For the text-containing cell, return its midpoint in [X, Y] coordinate format. 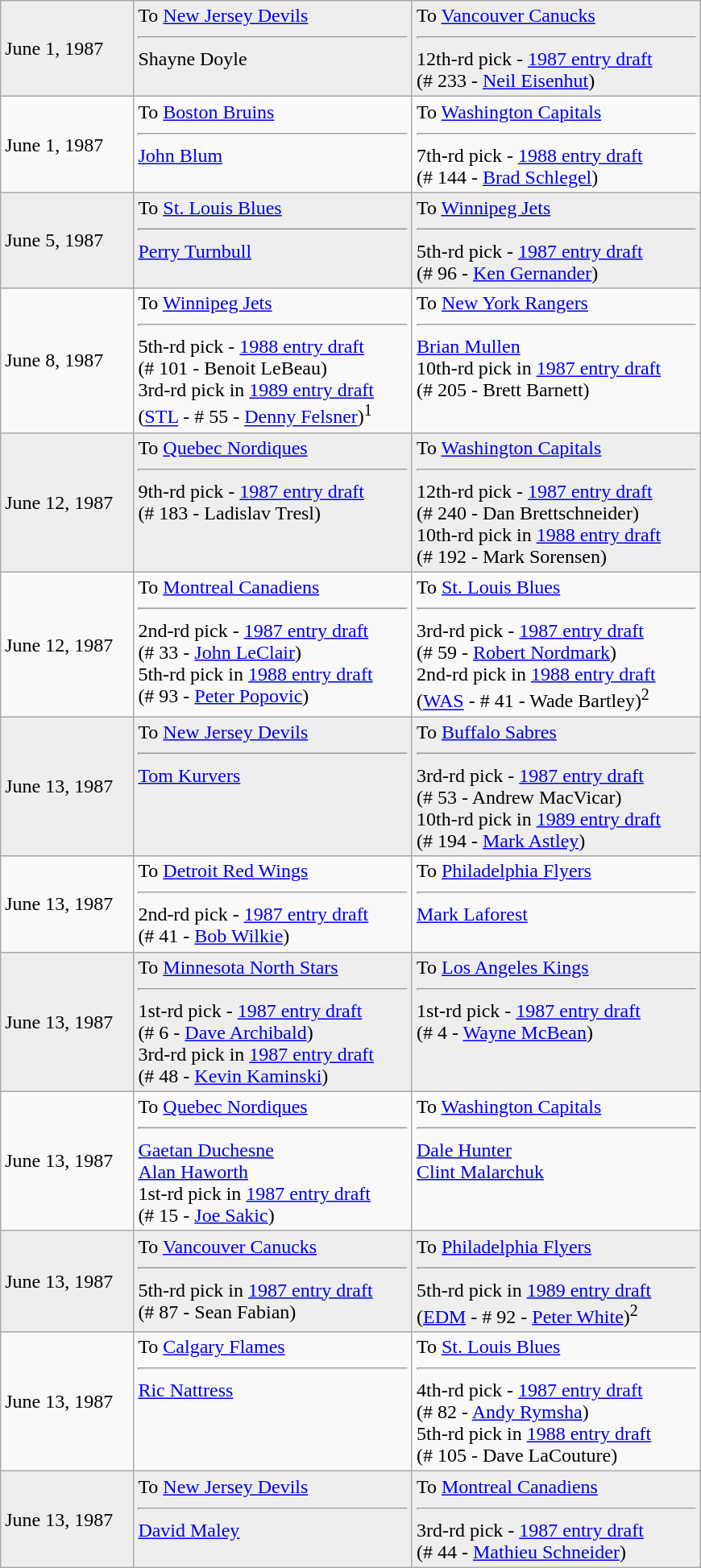
To Boston BruinsJohn Blum [273, 145]
To New Jersey DevilsTom Kurvers [273, 786]
To Detroit Red Wings2nd-rd pick - 1987 entry draft(# 41 - Bob Wilkie) [273, 904]
June 5, 1987 [68, 240]
To Quebec NordiquesGaetan DuchesneAlan Haworth1st-rd pick in 1987 entry draft(# 15 - Joe Sakic) [273, 1161]
To Winnipeg Jets5th-rd pick - 1988 entry draft(# 101 - Benoit LeBeau)3rd-rd pick in 1989 entry draft(STL - # 55 - Denny Felsner)1 [273, 361]
To Calgary FlamesRic Nattress [273, 1401]
To Philadelphia FlyersMark Laforest [556, 904]
To St. Louis Blues4th-rd pick - 1987 entry draft(# 82 - Andy Rymsha)5th-rd pick in 1988 entry draft(# 105 - Dave LaCouture) [556, 1401]
To Philadelphia Flyers5th-rd pick in 1989 entry draft(EDM - # 92 - Peter White)2 [556, 1281]
To Montreal Canadiens2nd-rd pick - 1987 entry draft(# 33 - John LeClair)5th-rd pick in 1988 entry draft(# 93 - Peter Popovic) [273, 645]
To Minnesota North Stars1st-rd pick - 1987 entry draft(# 6 - Dave Archibald)3rd-rd pick in 1987 entry draft(# 48 - Kevin Kaminski) [273, 1021]
To Vancouver Canucks5th-rd pick in 1987 entry draft(# 87 - Sean Fabian) [273, 1281]
To Washington Capitals7th-rd pick - 1988 entry draft(# 144 - Brad Schlegel) [556, 145]
To Quebec Nordiques9th-rd pick - 1987 entry draft(# 183 - Ladislav Tresl) [273, 503]
To Washington Capitals12th-rd pick - 1987 entry draft(# 240 - Dan Brettschneider)10th-rd pick in 1988 entry draft(# 192 - Mark Sorensen) [556, 503]
To Winnipeg Jets5th-rd pick - 1987 entry draft(# 96 - Ken Gernander) [556, 240]
To St. Louis BluesPerry Turnbull [273, 240]
To New York RangersBrian Mullen10th-rd pick in 1987 entry draft(# 205 - Brett Barnett) [556, 361]
To Washington CapitalsDale HunterClint Malarchuk [556, 1161]
To New Jersey DevilsShayne Doyle [273, 48]
June 8, 1987 [68, 361]
To Los Angeles Kings1st-rd pick - 1987 entry draft(# 4 - Wayne McBean) [556, 1021]
To Vancouver Canucks12th-rd pick - 1987 entry draft(# 233 - Neil Eisenhut) [556, 48]
To Buffalo Sabres3rd-rd pick - 1987 entry draft(# 53 - Andrew MacVicar)10th-rd pick in 1989 entry draft(# 194 - Mark Astley) [556, 786]
To Montreal Canadiens3rd-rd pick - 1987 entry draft(# 44 - Mathieu Schneider) [556, 1519]
To New Jersey DevilsDavid Maley [273, 1519]
To St. Louis Blues3rd-rd pick - 1987 entry draft(# 59 - Robert Nordmark)2nd-rd pick in 1988 entry draft(WAS - # 41 - Wade Bartley)2 [556, 645]
